Locate the cell with the specified text and output its [x, y] center coordinate. 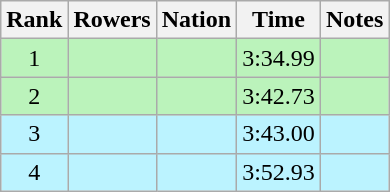
1 [34, 58]
Rowers [112, 20]
Time [279, 20]
Nation [196, 20]
3:34.99 [279, 58]
3:42.73 [279, 96]
2 [34, 96]
Rank [34, 20]
3:43.00 [279, 134]
3 [34, 134]
4 [34, 172]
3:52.93 [279, 172]
Notes [354, 20]
